Return (x, y) of the center of cell containing provided text 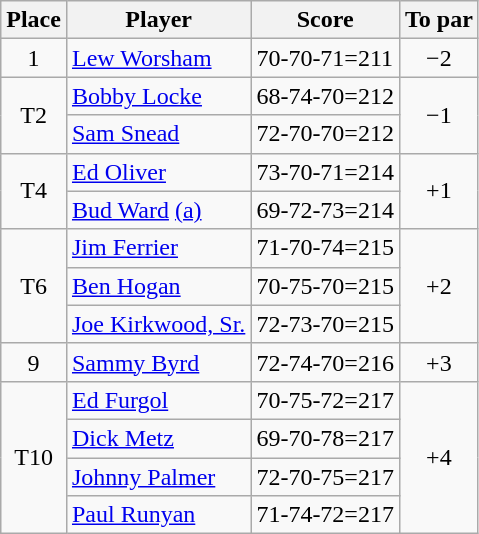
T4 (34, 191)
+4 (438, 457)
Bud Ward (a) (158, 210)
73-70-71=214 (326, 172)
70-70-71=211 (326, 58)
72-70-75=217 (326, 477)
9 (34, 362)
72-73-70=215 (326, 324)
69-72-73=214 (326, 210)
Player (158, 20)
Jim Ferrier (158, 248)
Bobby Locke (158, 96)
1 (34, 58)
Place (34, 20)
Sammy Byrd (158, 362)
+3 (438, 362)
72-70-70=212 (326, 134)
Lew Worsham (158, 58)
+1 (438, 191)
72-74-70=216 (326, 362)
Ed Oliver (158, 172)
Paul Runyan (158, 515)
Score (326, 20)
Joe Kirkwood, Sr. (158, 324)
71-70-74=215 (326, 248)
71-74-72=217 (326, 515)
To par (438, 20)
Dick Metz (158, 438)
70-75-72=217 (326, 400)
+2 (438, 286)
Sam Snead (158, 134)
68-74-70=212 (326, 96)
70-75-70=215 (326, 286)
Ed Furgol (158, 400)
T6 (34, 286)
−1 (438, 115)
69-70-78=217 (326, 438)
T10 (34, 457)
−2 (438, 58)
Johnny Palmer (158, 477)
Ben Hogan (158, 286)
T2 (34, 115)
